From the cell containing the given text, extract its center point as [x, y] coordinate. 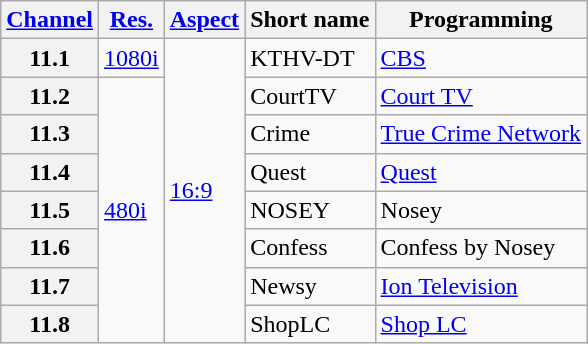
Programming [481, 20]
CourtTV [310, 96]
11.2 [50, 96]
1080i [132, 58]
Short name [310, 20]
Confess by Nosey [481, 248]
NOSEY [310, 210]
11.8 [50, 324]
16:9 [204, 191]
ShopLC [310, 324]
11.7 [50, 286]
Ion Television [481, 286]
True Crime Network [481, 134]
11.3 [50, 134]
480i [132, 210]
Crime [310, 134]
KTHV-DT [310, 58]
11.1 [50, 58]
Confess [310, 248]
Court TV [481, 96]
CBS [481, 58]
11.6 [50, 248]
Shop LC [481, 324]
11.4 [50, 172]
Newsy [310, 286]
Channel [50, 20]
Nosey [481, 210]
Res. [132, 20]
Aspect [204, 20]
11.5 [50, 210]
